Detect which cell encompasses the target text, then output its [X, Y] center coordinate. 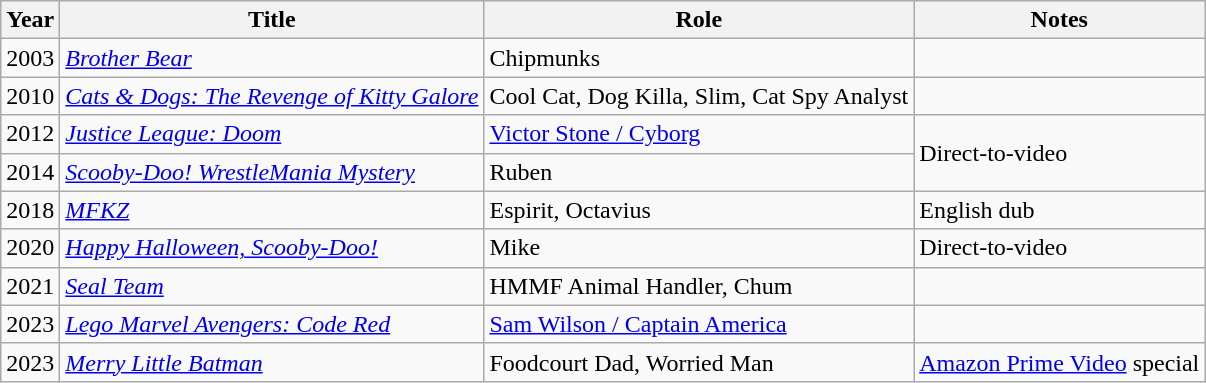
Cats & Dogs: The Revenge of Kitty Galore [272, 96]
Role [699, 20]
Espirit, Octavius [699, 210]
Scooby-Doo! WrestleMania Mystery [272, 172]
2014 [30, 172]
Brother Bear [272, 58]
2021 [30, 286]
Victor Stone / Cyborg [699, 134]
Notes [1060, 20]
2020 [30, 248]
Seal Team [272, 286]
Happy Halloween, Scooby-Doo! [272, 248]
MFKZ [272, 210]
Amazon Prime Video special [1060, 362]
Foodcourt Dad, Worried Man [699, 362]
Merry Little Batman [272, 362]
2012 [30, 134]
2018 [30, 210]
Sam Wilson / Captain America [699, 324]
Cool Cat, Dog Killa, Slim, Cat Spy Analyst [699, 96]
2003 [30, 58]
Mike [699, 248]
2010 [30, 96]
Chipmunks [699, 58]
Year [30, 20]
HMMF Animal Handler, Chum [699, 286]
Ruben [699, 172]
Lego Marvel Avengers: Code Red [272, 324]
English dub [1060, 210]
Title [272, 20]
Justice League: Doom [272, 134]
